From the cell containing the given text, extract its center point as (X, Y) coordinate. 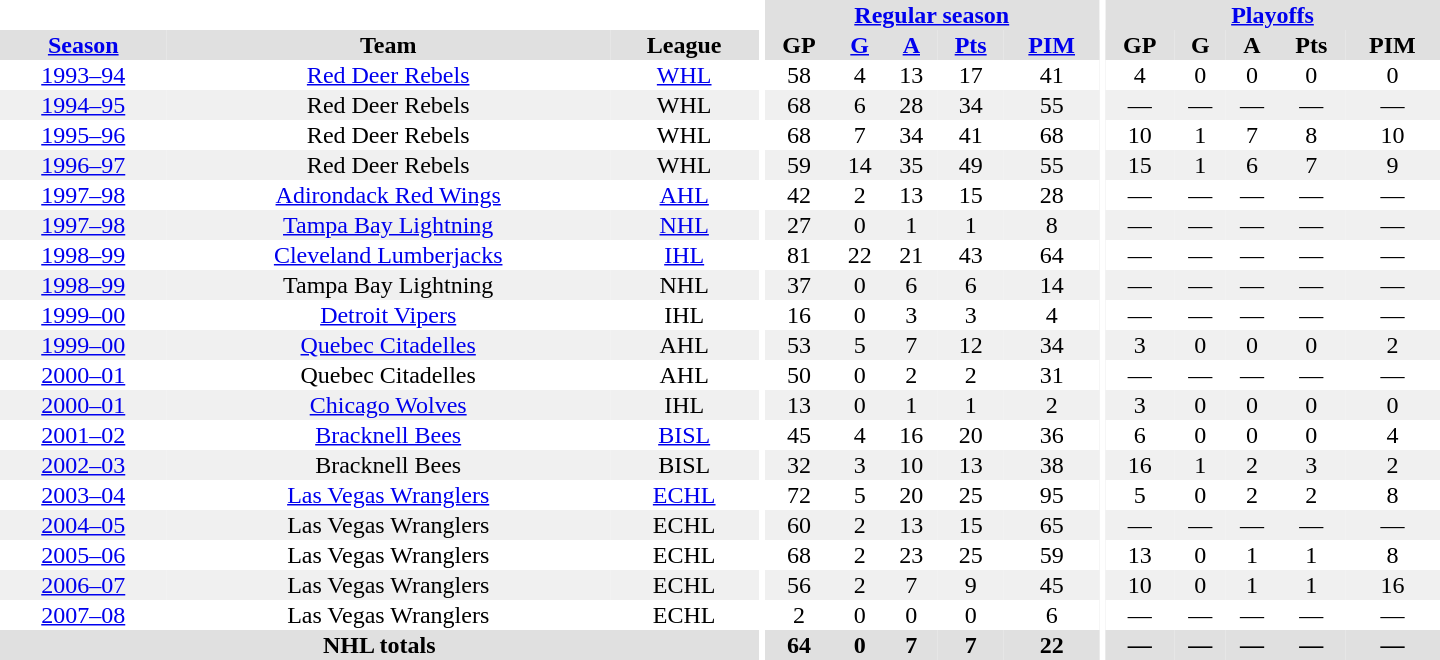
2005–06 (84, 555)
32 (799, 465)
2004–05 (84, 525)
1996–97 (84, 165)
38 (1052, 465)
36 (1052, 435)
65 (1052, 525)
NHL totals (380, 645)
42 (799, 195)
1994–95 (84, 105)
League (684, 45)
81 (799, 255)
17 (970, 75)
27 (799, 225)
72 (799, 495)
50 (799, 375)
Regular season (932, 15)
49 (970, 165)
31 (1052, 375)
58 (799, 75)
21 (911, 255)
35 (911, 165)
2003–04 (84, 495)
1993–94 (84, 75)
53 (799, 345)
56 (799, 585)
Detroit Vipers (388, 315)
2002–03 (84, 465)
Team (388, 45)
60 (799, 525)
1995–96 (84, 135)
37 (799, 285)
2007–08 (84, 615)
23 (911, 555)
Season (84, 45)
Adirondack Red Wings (388, 195)
95 (1052, 495)
Cleveland Lumberjacks (388, 255)
Playoffs (1272, 15)
2001–02 (84, 435)
Chicago Wolves (388, 405)
2006–07 (84, 585)
12 (970, 345)
43 (970, 255)
